Pinpoint the cell where the given text exists, returning its [x, y] midpoint coordinate. 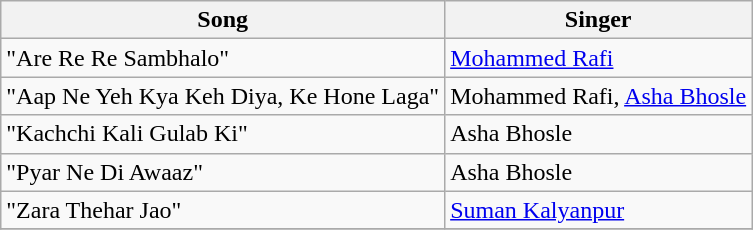
Mohammed Rafi, Asha Bhosle [598, 96]
Suman Kalyanpur [598, 210]
"Aap Ne Yeh Kya Keh Diya, Ke Hone Laga" [223, 96]
Song [223, 20]
"Are Re Re Sambhalo" [223, 58]
"Pyar Ne Di Awaaz" [223, 172]
"Zara Thehar Jao" [223, 210]
Singer [598, 20]
"Kachchi Kali Gulab Ki" [223, 134]
Mohammed Rafi [598, 58]
